For the text-containing cell, return its midpoint in (x, y) coordinate format. 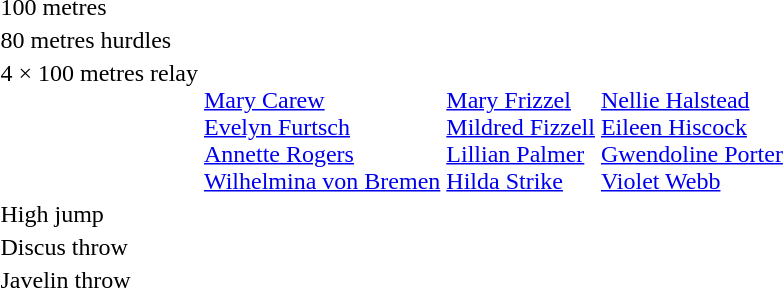
Mary CarewEvelyn FurtschAnnette RogersWilhelmina von Bremen (322, 127)
Mary FrizzelMildred FizzellLillian PalmerHilda Strike (521, 127)
